Detect which cell encompasses the target text, then output its (X, Y) center coordinate. 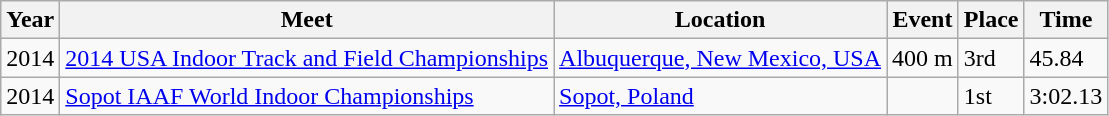
2014 USA Indoor Track and Field Championships (307, 58)
Place (991, 20)
Sopot, Poland (720, 96)
Location (720, 20)
3:02.13 (1066, 96)
Time (1066, 20)
45.84 (1066, 58)
Sopot IAAF World Indoor Championships (307, 96)
Event (923, 20)
Year (30, 20)
1st (991, 96)
Meet (307, 20)
3rd (991, 58)
Albuquerque, New Mexico, USA (720, 58)
400 m (923, 58)
